Pinpoint the cell where the given text exists, returning its [x, y] midpoint coordinate. 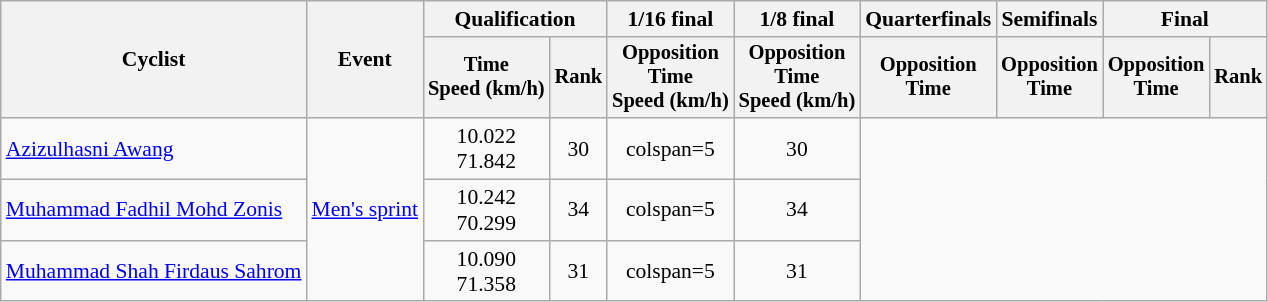
Semifinals [1050, 19]
TimeSpeed (km/h) [486, 78]
Final [1185, 19]
10.09071.358 [486, 272]
Muhammad Fadhil Mohd Zonis [154, 210]
Event [364, 60]
10.02271.842 [486, 148]
Azizulhasni Awang [154, 148]
Quarterfinals [928, 19]
Muhammad Shah Firdaus Sahrom [154, 272]
Men's sprint [364, 210]
1/8 final [798, 19]
10.24270.299 [486, 210]
1/16 final [670, 19]
Qualification [515, 19]
Cyclist [154, 60]
